Scan for the cell matching the given text and deliver its (x, y) coordinate at center. 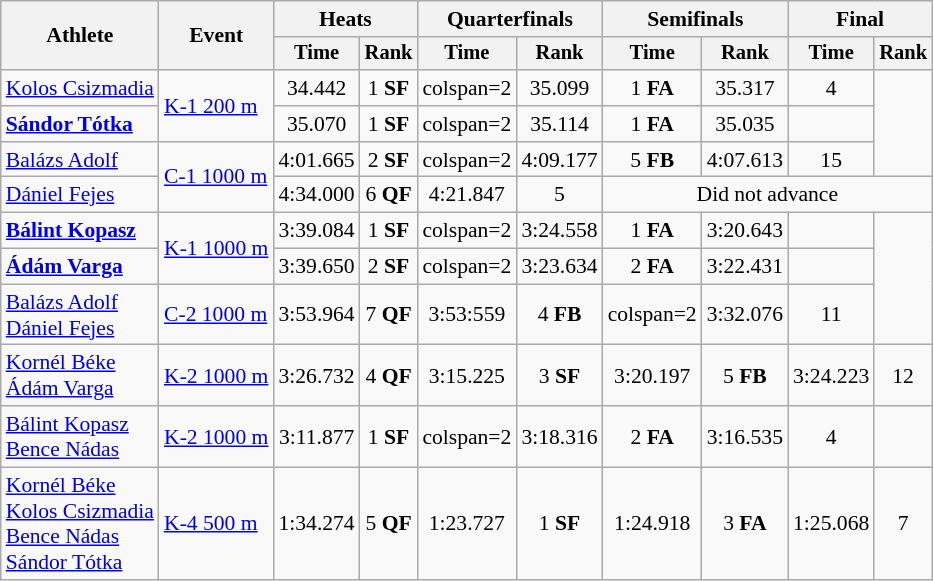
3:39.084 (316, 231)
7 (903, 524)
Final (860, 19)
3:32.076 (745, 314)
Did not advance (768, 195)
3:18.316 (559, 436)
1:25.068 (831, 524)
Bálint Kopasz (80, 231)
Balázs AdolfDániel Fejes (80, 314)
3 FA (745, 524)
Heats (345, 19)
1:24.918 (652, 524)
3:16.535 (745, 436)
3:53.964 (316, 314)
K-1 200 m (216, 106)
4 FB (559, 314)
4:09.177 (559, 160)
4:34.000 (316, 195)
12 (903, 376)
7 QF (389, 314)
35.099 (559, 88)
4:07.613 (745, 160)
3:20.197 (652, 376)
4:21.847 (466, 195)
1:34.274 (316, 524)
35.317 (745, 88)
3:39.650 (316, 267)
5 QF (389, 524)
3:23.634 (559, 267)
35.070 (316, 124)
Quarterfinals (510, 19)
C-2 1000 m (216, 314)
Semifinals (696, 19)
C-1 1000 m (216, 178)
4:01.665 (316, 160)
Ádám Varga (80, 267)
3:15.225 (466, 376)
35.035 (745, 124)
35.114 (559, 124)
3:24.223 (831, 376)
6 QF (389, 195)
Sándor Tótka (80, 124)
Balázs Adolf (80, 160)
Kornél Béke Kolos CsizmadiaBence NádasSándor Tótka (80, 524)
3:20.643 (745, 231)
3:26.732 (316, 376)
K-4 500 m (216, 524)
Kolos Csizmadia (80, 88)
K-1 1000 m (216, 248)
Athlete (80, 36)
Kornél BékeÁdám Varga (80, 376)
11 (831, 314)
34.442 (316, 88)
3:24.558 (559, 231)
1:23.727 (466, 524)
15 (831, 160)
3 SF (559, 376)
4 QF (389, 376)
Event (216, 36)
Dániel Fejes (80, 195)
5 (559, 195)
3:11.877 (316, 436)
3:53:559 (466, 314)
Bálint KopaszBence Nádas (80, 436)
3:22.431 (745, 267)
